Extract the (X, Y) coordinate from the center of the cell holding the provided text.  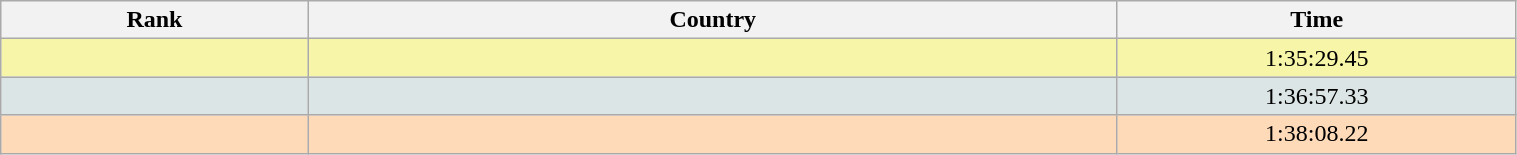
Rank (154, 20)
1:38:08.22 (1316, 134)
1:35:29.45 (1316, 58)
Country (712, 20)
1:36:57.33 (1316, 96)
Time (1316, 20)
